Locate the cell with the specified text and output its (X, Y) center coordinate. 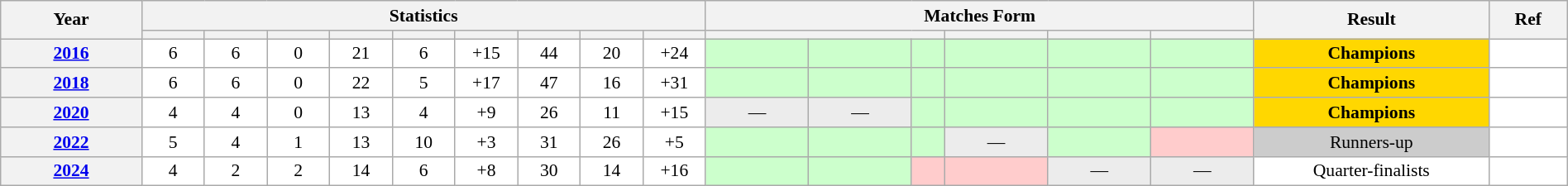
1 (299, 142)
Quarter-finalists (1371, 171)
+31 (674, 83)
Statistics (423, 16)
+8 (486, 171)
+9 (486, 112)
Year (71, 20)
Result (1371, 20)
2024 (71, 171)
11 (612, 112)
47 (549, 83)
22 (361, 83)
+5 (674, 142)
20 (612, 54)
44 (549, 54)
2022 (71, 142)
Ref (1528, 20)
30 (549, 171)
+17 (486, 83)
+24 (674, 54)
Runners-up (1371, 142)
2018 (71, 83)
10 (423, 142)
2016 (71, 54)
+3 (486, 142)
16 (612, 83)
2020 (71, 112)
Matches Form (979, 16)
31 (549, 142)
21 (361, 54)
+16 (674, 171)
